Extract the [x, y] coordinate from the center of the cell holding the provided text.  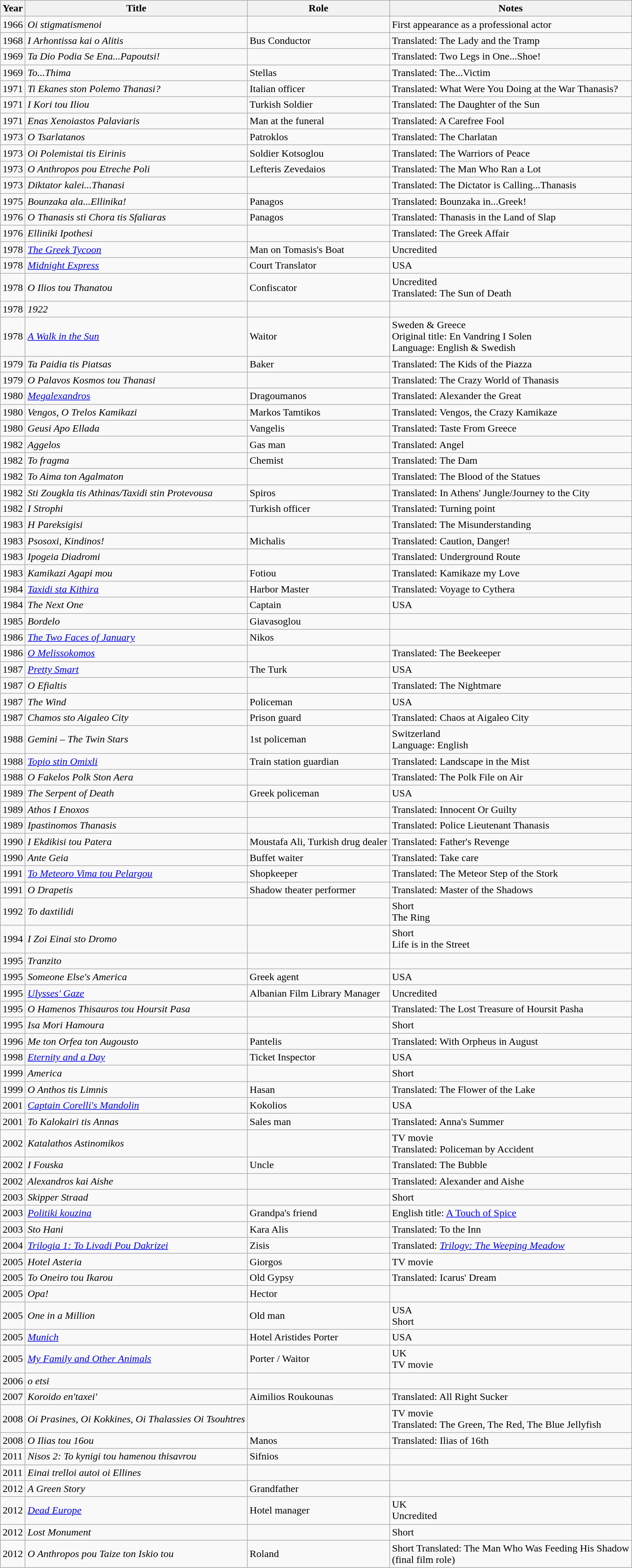
Translated: Icarus' Dream [511, 1277]
Translated: The Lost Treasure of Hoursit Pasha [511, 1009]
Ante Geia [136, 858]
O Anthropos pou Taize ton Iskio tou [136, 1554]
Michalis [318, 541]
Giorgos [318, 1261]
I Ekdikisi tou Patera [136, 842]
The Wind [136, 701]
Zisis [318, 1245]
Me ton Orfea ton Augousto [136, 1041]
The Next One [136, 605]
Psosoxi, Kindinos! [136, 541]
Ti Ekanes ston Polemo Thanasi? [136, 89]
TV movieTranslated: Policeman by Accident [511, 1144]
Oi stigmatismenoi [136, 24]
Patroklos [318, 137]
O Palavos Kosmos tou Thanasi [136, 380]
Translated: Master of the Shadows [511, 890]
Someone Else's America [136, 977]
Translated: In Athens' Jungle/Journey to the City [511, 493]
Oi Prasines, Oi Kokkines, Oi Thalassies Oi Tsouhtres [136, 1419]
Geusi Apo Ellada [136, 428]
1992 [13, 911]
Einai trelloi autoi oi Ellines [136, 1473]
Captain Corelli's Mandolin [136, 1106]
Katalathos Astinomikos [136, 1144]
To Kalokairi tis Annas [136, 1122]
O Efialtis [136, 685]
Ta Dio Podia Se Ena...Papoutsi! [136, 57]
Confiscator [318, 287]
USAShort [511, 1315]
Turkish officer [318, 509]
1996 [13, 1041]
Buffet waiter [318, 858]
Translated: Thanasis in the Land of Slap [511, 217]
1975 [13, 201]
O Tsarlatanos [136, 137]
1994 [13, 939]
Man at the funeral [318, 121]
Title [136, 8]
Old Gypsy [318, 1277]
Koroido en'taxei' [136, 1397]
Translated: The Blood of the Statues [511, 476]
Ipastinomos Thanasis [136, 826]
To daxtilidi [136, 911]
Translated: All Right Sucker [511, 1397]
TV movie [511, 1261]
Moustafa Ali, Turkish drug dealer [318, 842]
Short Translated: The Man Who Was Feeding His Shadow(final film role) [511, 1554]
Chemist [318, 460]
Translated: The Nightmare [511, 685]
Italian officer [318, 89]
Giavasoglou [318, 621]
1985 [13, 621]
Hotel Asteria [136, 1261]
Kamikazi Agapi mou [136, 573]
2007 [13, 1397]
Translated: Ilias of 16th [511, 1440]
Role [318, 8]
H Pareksigisi [136, 525]
O Ilios tou Thanatou [136, 287]
Hotel manager [318, 1510]
O Melissokomos [136, 653]
Spiros [318, 493]
UncreditedTranslated: The Sun of Death [511, 287]
Albanian Film Library Manager [318, 993]
Translated: The Charlatan [511, 137]
2004 [13, 1245]
Translated: Voyage to Cythera [511, 589]
Kara Alis [318, 1229]
O Thanasis sti Chora tis Sfaliaras [136, 217]
Translated: The...Victim [511, 73]
Stellas [318, 73]
Oi Polemistai tis Eirinis [136, 153]
Translated: To the Inn [511, 1229]
Tranzito [136, 961]
I Strophi [136, 509]
Translated: The Crazy World of Thanasis [511, 380]
The Two Faces of January [136, 637]
Taxidi sta Kithira [136, 589]
Translated: Caution, Danger! [511, 541]
Kokolios [318, 1106]
Translated: The Warriors of Peace [511, 153]
SwitzerlandLanguage: English [511, 739]
To Aima ton Agalmaton [136, 476]
Nikos [318, 637]
Aimilios Roukounas [318, 1397]
Translated: Landscape in the Mist [511, 761]
Sifnios [318, 1457]
Gemini – The Twin Stars [136, 739]
Hasan [318, 1090]
Ipogeia Diadromi [136, 557]
O Fakelos Polk Ston Aera [136, 777]
To fragma [136, 460]
Translated: The Kids of the Piazza [511, 364]
To...Thima [136, 73]
Translated: Anna's Summer [511, 1122]
I Fouska [136, 1165]
Hotel Aristides Porter [318, 1337]
Manos [318, 1440]
Translated: Take care [511, 858]
Topio stin Omixli [136, 761]
Hector [318, 1294]
English title: A Touch of Spice [511, 1213]
Translated: Turning point [511, 509]
Uncle [318, 1165]
Pretty Smart [136, 669]
Gas man [318, 444]
I Kori tou Iliou [136, 105]
Translated: The Dictator is Calling...Thanasis [511, 185]
Translated: Taste From Greece [511, 428]
I Zoi Einai sto Dromo [136, 939]
Sto Hani [136, 1229]
Translated: Alexander and Aishe [511, 1181]
Man on Tomasis's Boat [318, 250]
A Walk in the Sun [136, 337]
O Drapetis [136, 890]
Translated: The Meteor Step of the Stork [511, 874]
Ta Paidia tis Piatsas [136, 364]
To Meteoro Vima tou Pelargou [136, 874]
Translated: The Flower of the Lake [511, 1090]
Turkish Soldier [318, 105]
Captain [318, 605]
Translated: The Bubble [511, 1165]
Translated: Innocent Or Guilty [511, 810]
Nisos 2: To kynigi tou hamenou thisavrou [136, 1457]
Translated: Kamikaze my Love [511, 573]
Opa! [136, 1294]
Policeman [318, 701]
Prison guard [318, 717]
Politiki kouzina [136, 1213]
Translated: Bounzaka in...Greek! [511, 201]
1966 [13, 24]
Court Translator [318, 266]
Translated: The Daughter of the Sun [511, 105]
1922 [136, 309]
Elliniki Ipothesi [136, 234]
Translated: With Orpheus in August [511, 1041]
Porter / Waitor [318, 1359]
Year [13, 8]
Bordelo [136, 621]
To Oneiro tou Ikarou [136, 1277]
Midnight Express [136, 266]
Eternity and a Day [136, 1057]
Fotiou [318, 573]
Sweden & GreeceOriginal title: En Vandring I SolenLanguage: English & Swedish [511, 337]
Harbor Master [318, 589]
o etsi [136, 1381]
Dragoumanos [318, 396]
O Anthropos pou Etreche Poli [136, 169]
Translated: What Were You Doing at the War Thanasis? [511, 89]
Shadow theater performer [318, 890]
2006 [13, 1381]
O Ilias tou 16ou [136, 1440]
Diktator kalei...Thanasi [136, 185]
Translated: Father's Revenge [511, 842]
Greek policeman [318, 794]
Isa Mori Hamoura [136, 1025]
UKUncredited [511, 1510]
America [136, 1073]
Translated: Trilogy: The Weeping Meadow [511, 1245]
Translated: Underground Route [511, 557]
Grandfather [318, 1489]
Skipper Straad [136, 1197]
Sales man [318, 1122]
Lost Monument [136, 1532]
Pantelis [318, 1041]
Translated: A Carefree Fool [511, 121]
1998 [13, 1057]
Soldier Kotsoglou [318, 153]
Trilogia 1: To Livadi Pou Dakrizei [136, 1245]
One in a Million [136, 1315]
I Arhontissa kai o Alitis [136, 41]
The Serpent of Death [136, 794]
1968 [13, 41]
Vangelis [318, 428]
Roland [318, 1554]
Translated: Angel [511, 444]
Lefteris Zevedaios [318, 169]
Aggelos [136, 444]
Translated: The Lady and the Tramp [511, 41]
UKTV movie [511, 1359]
The Greek Tycoon [136, 250]
Old man [318, 1315]
Greek agent [318, 977]
The Turk [318, 669]
Waitor [318, 337]
Translated: The Polk File on Air [511, 777]
Grandpa's friend [318, 1213]
1st policeman [318, 739]
Translated: The Man Who Ran a Lot [511, 169]
Translated: The Beekeeper [511, 653]
Enas Xenoiastos Palaviaris [136, 121]
Sti Zougkla tis Athinas/Taxidi stin Protevousa [136, 493]
Shopkeeper [318, 874]
Translated: The Greek Affair [511, 234]
Notes [511, 8]
A Green Story [136, 1489]
Bounzaka ala...Ellinika! [136, 201]
Translated: Alexander the Great [511, 396]
Bus Conductor [318, 41]
Translated: Police Lieutenant Thanasis [511, 826]
My Family and Other Animals [136, 1359]
ShortThe Ring [511, 911]
Vengos, O Trelos Kamikazi [136, 412]
O Anthos tis Limnis [136, 1090]
Translated: Vengos, the Crazy Kamikaze [511, 412]
Megalexandros [136, 396]
Ticket Inspector [318, 1057]
Athos I Enoxos [136, 810]
ShortLife is in the Street [511, 939]
Translated: Chaos at Aigaleo City [511, 717]
Munich [136, 1337]
Translated: Two Legs in One...Shoe! [511, 57]
Dead Europe [136, 1510]
Markos Tamtikos [318, 412]
Chamos sto Aigaleo City [136, 717]
Baker [318, 364]
O Hamenos Thisauros tou Hoursit Pasa [136, 1009]
Train station guardian [318, 761]
Translated: The Misunderstanding [511, 525]
Ulysses' Gaze [136, 993]
TV movieTranslated: The Green, The Red, The Blue Jellyfish [511, 1419]
Translated: The Dam [511, 460]
First appearance as a professional actor [511, 24]
Alexandros kai Aishe [136, 1181]
